Locate the cell with the specified text and output its (X, Y) center coordinate. 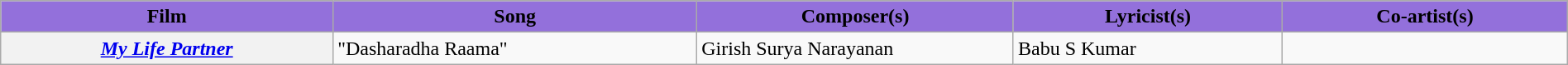
Composer(s) (855, 17)
Song (515, 17)
"Dasharadha Raama" (515, 48)
Babu S Kumar (1148, 48)
Film (167, 17)
My Life Partner (167, 48)
Co-artist(s) (1425, 17)
Lyricist(s) (1148, 17)
Girish Surya Narayanan (855, 48)
